Scan for the cell matching the given text and deliver its [x, y] coordinate at center. 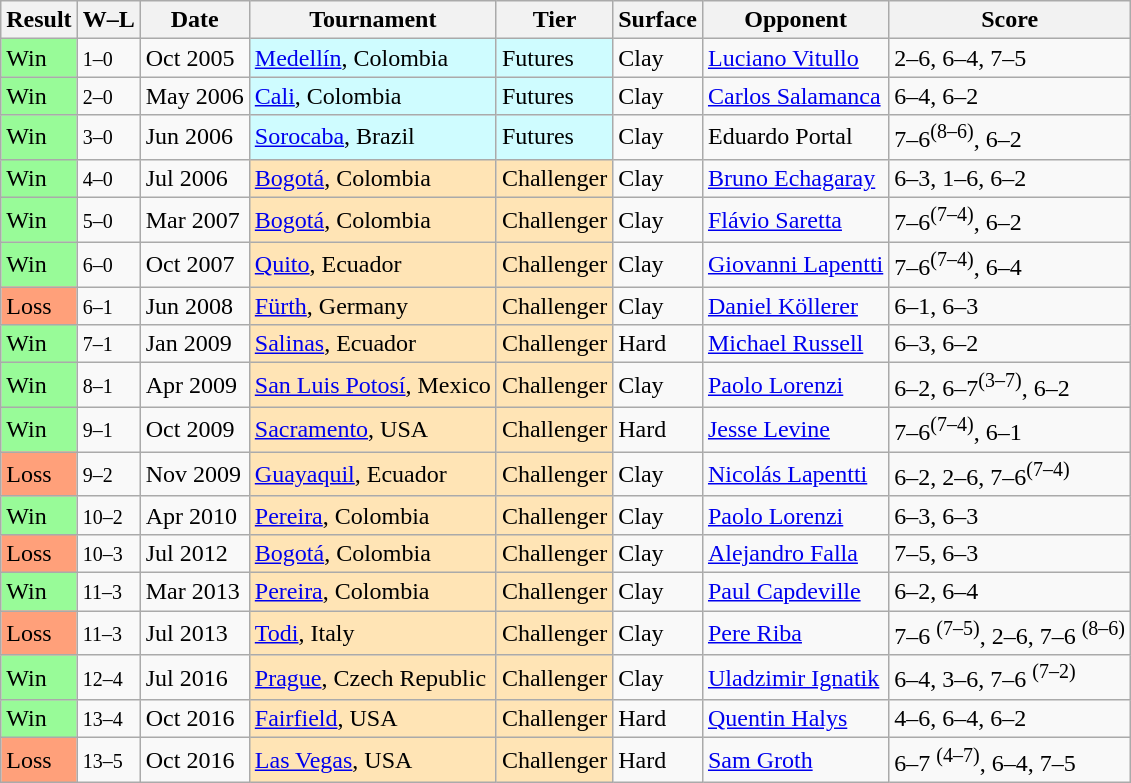
10–3 [108, 554]
13–5 [108, 760]
7–6(7–4), 6–4 [1010, 264]
Oct 2005 [194, 58]
Eduardo Portal [795, 138]
Nov 2009 [194, 474]
6–2, 6–7(3–7), 6–2 [1010, 386]
Quentin Halys [795, 719]
Apr 2010 [194, 515]
Guayaquil, Ecuador [372, 474]
Oct 2007 [194, 264]
Daniel Köllerer [795, 306]
6–2, 2–6, 7–6(7–4) [1010, 474]
Tier [554, 20]
Date [194, 20]
Mar 2007 [194, 220]
7–6(8–6), 6–2 [1010, 138]
8–1 [108, 386]
7–5, 6–3 [1010, 554]
7–6(7–4), 6–2 [1010, 220]
Nicolás Lapentti [795, 474]
Fürth, Germany [372, 306]
6–3, 6–3 [1010, 515]
Giovanni Lapentti [795, 264]
6–7 (4–7), 6–4, 7–5 [1010, 760]
Oct 2009 [194, 430]
Luciano Vitullo [795, 58]
W–L [108, 20]
Opponent [795, 20]
2–6, 6–4, 7–5 [1010, 58]
Result [39, 20]
6–1 [108, 306]
4–6, 6–4, 6–2 [1010, 719]
Medellín, Colombia [372, 58]
Quito, Ecuador [372, 264]
7–1 [108, 344]
Jesse Levine [795, 430]
6–1, 6–3 [1010, 306]
Pere Riba [795, 634]
6–4, 3–6, 7–6 (7–2) [1010, 678]
Bruno Echagaray [795, 178]
10–2 [108, 515]
Flávio Saretta [795, 220]
Jul 2016 [194, 678]
7–6 (7–5), 2–6, 7–6 (8–6) [1010, 634]
2–0 [108, 96]
Jun 2008 [194, 306]
Mar 2013 [194, 592]
Surface [658, 20]
6–3, 6–2 [1010, 344]
Score [1010, 20]
Paul Capdeville [795, 592]
4–0 [108, 178]
Jul 2006 [194, 178]
Prague, Czech Republic [372, 678]
Alejandro Falla [795, 554]
Jan 2009 [194, 344]
3–0 [108, 138]
Sacramento, USA [372, 430]
13–4 [108, 719]
Michael Russell [795, 344]
Jun 2006 [194, 138]
Carlos Salamanca [795, 96]
Cali, Colombia [372, 96]
Todi, Italy [372, 634]
9–2 [108, 474]
6–3, 1–6, 6–2 [1010, 178]
Tournament [372, 20]
May 2006 [194, 96]
6–4, 6–2 [1010, 96]
Fairfield, USA [372, 719]
Sam Groth [795, 760]
9–1 [108, 430]
6–2, 6–4 [1010, 592]
Uladzimir Ignatik [795, 678]
Sorocaba, Brazil [372, 138]
6–0 [108, 264]
San Luis Potosí, Mexico [372, 386]
7–6(7–4), 6–1 [1010, 430]
Apr 2009 [194, 386]
5–0 [108, 220]
Las Vegas, USA [372, 760]
1–0 [108, 58]
Salinas, Ecuador [372, 344]
12–4 [108, 678]
Jul 2012 [194, 554]
Jul 2013 [194, 634]
